From the cell containing the given text, extract its center point as (X, Y) coordinate. 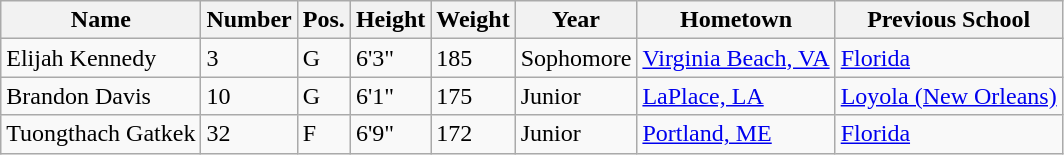
10 (249, 96)
F (324, 134)
Virginia Beach, VA (736, 58)
Tuongthach Gatkek (101, 134)
3 (249, 58)
Weight (473, 20)
6'9" (390, 134)
Previous School (948, 20)
6'1" (390, 96)
32 (249, 134)
6'3" (390, 58)
Height (390, 20)
Brandon Davis (101, 96)
185 (473, 58)
172 (473, 134)
LaPlace, LA (736, 96)
Pos. (324, 20)
Elijah Kennedy (101, 58)
Year (576, 20)
Loyola (New Orleans) (948, 96)
Portland, ME (736, 134)
175 (473, 96)
Sophomore (576, 58)
Number (249, 20)
Hometown (736, 20)
Name (101, 20)
